For the text-containing cell, return its midpoint in (X, Y) coordinate format. 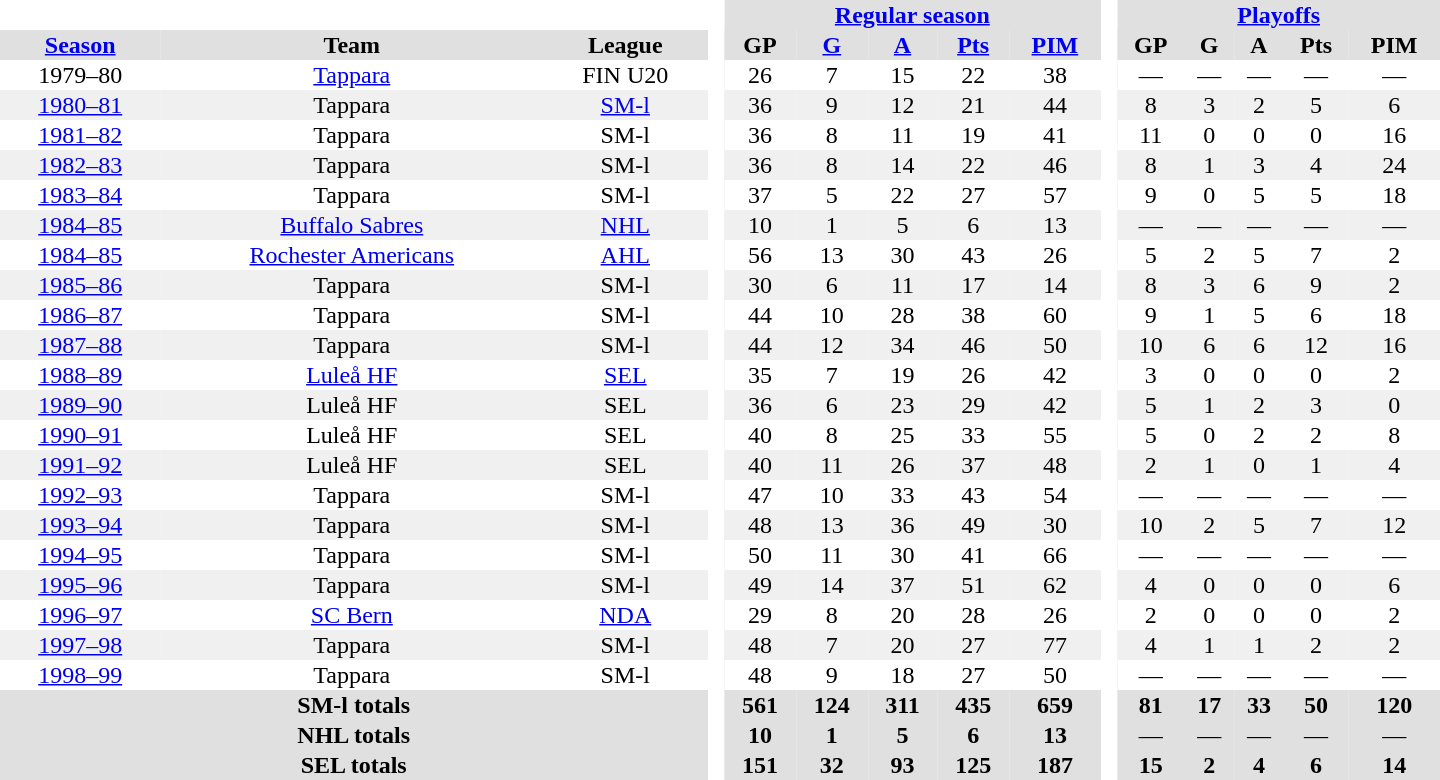
1994–95 (80, 555)
47 (760, 495)
435 (973, 705)
125 (973, 765)
120 (1394, 705)
81 (1150, 705)
56 (760, 255)
NHL (625, 225)
1995–96 (80, 585)
NHL totals (354, 735)
1992–93 (80, 495)
659 (1055, 705)
35 (760, 375)
561 (760, 705)
25 (902, 435)
57 (1055, 195)
1981–82 (80, 135)
62 (1055, 585)
1983–84 (80, 195)
24 (1394, 165)
1988–89 (80, 375)
1980–81 (80, 105)
1998–99 (80, 675)
124 (832, 705)
311 (902, 705)
Regular season (912, 15)
1987–88 (80, 345)
SEL totals (354, 765)
60 (1055, 315)
23 (902, 405)
1990–91 (80, 435)
93 (902, 765)
1997–98 (80, 645)
187 (1055, 765)
NDA (625, 615)
Playoffs (1278, 15)
Buffalo Sabres (352, 225)
1996–97 (80, 615)
Team (352, 45)
Rochester Americans (352, 255)
SC Bern (352, 615)
SM-l totals (354, 705)
66 (1055, 555)
1982–83 (80, 165)
1979–80 (80, 75)
FIN U20 (625, 75)
54 (1055, 495)
34 (902, 345)
21 (973, 105)
1993–94 (80, 525)
Season (80, 45)
51 (973, 585)
League (625, 45)
151 (760, 765)
1985–86 (80, 285)
77 (1055, 645)
AHL (625, 255)
55 (1055, 435)
1986–87 (80, 315)
1989–90 (80, 405)
32 (832, 765)
1991–92 (80, 465)
